Locate the cell with the specified text and output its [X, Y] center coordinate. 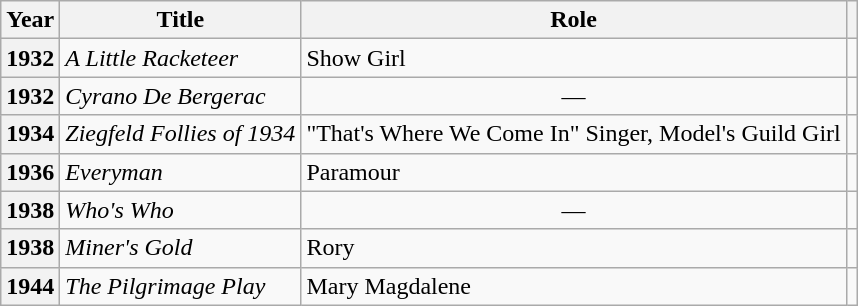
Title [180, 20]
Ziegfeld Follies of 1934 [180, 134]
Mary Magdalene [574, 286]
Year [30, 20]
"That's Where We Come In" Singer, Model's Guild Girl [574, 134]
Everyman [180, 172]
Rory [574, 248]
1936 [30, 172]
Who's Who [180, 210]
The Pilgrimage Play [180, 286]
Miner's Gold [180, 248]
A Little Racketeer [180, 58]
1944 [30, 286]
Paramour [574, 172]
Show Girl [574, 58]
1934 [30, 134]
Role [574, 20]
Cyrano De Bergerac [180, 96]
